Identify which cell holds the provided text, then report its (X, Y) central coordinate. 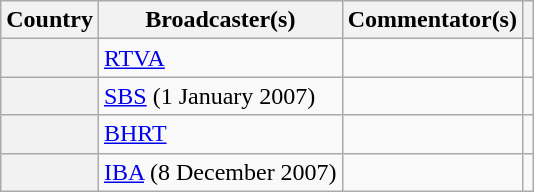
Commentator(s) (432, 20)
Broadcaster(s) (220, 20)
SBS (1 January 2007) (220, 96)
BHRT (220, 134)
RTVA (220, 58)
IBA (8 December 2007) (220, 172)
Country (50, 20)
